Search for the cell housing the specified text and yield its (X, Y) center coordinate. 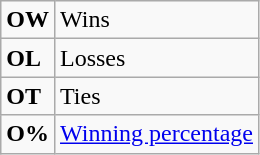
OW (28, 20)
Wins (156, 20)
OL (28, 58)
O% (28, 134)
Winning percentage (156, 134)
Losses (156, 58)
Ties (156, 96)
OT (28, 96)
